From the cell containing the given text, extract its center point as [x, y] coordinate. 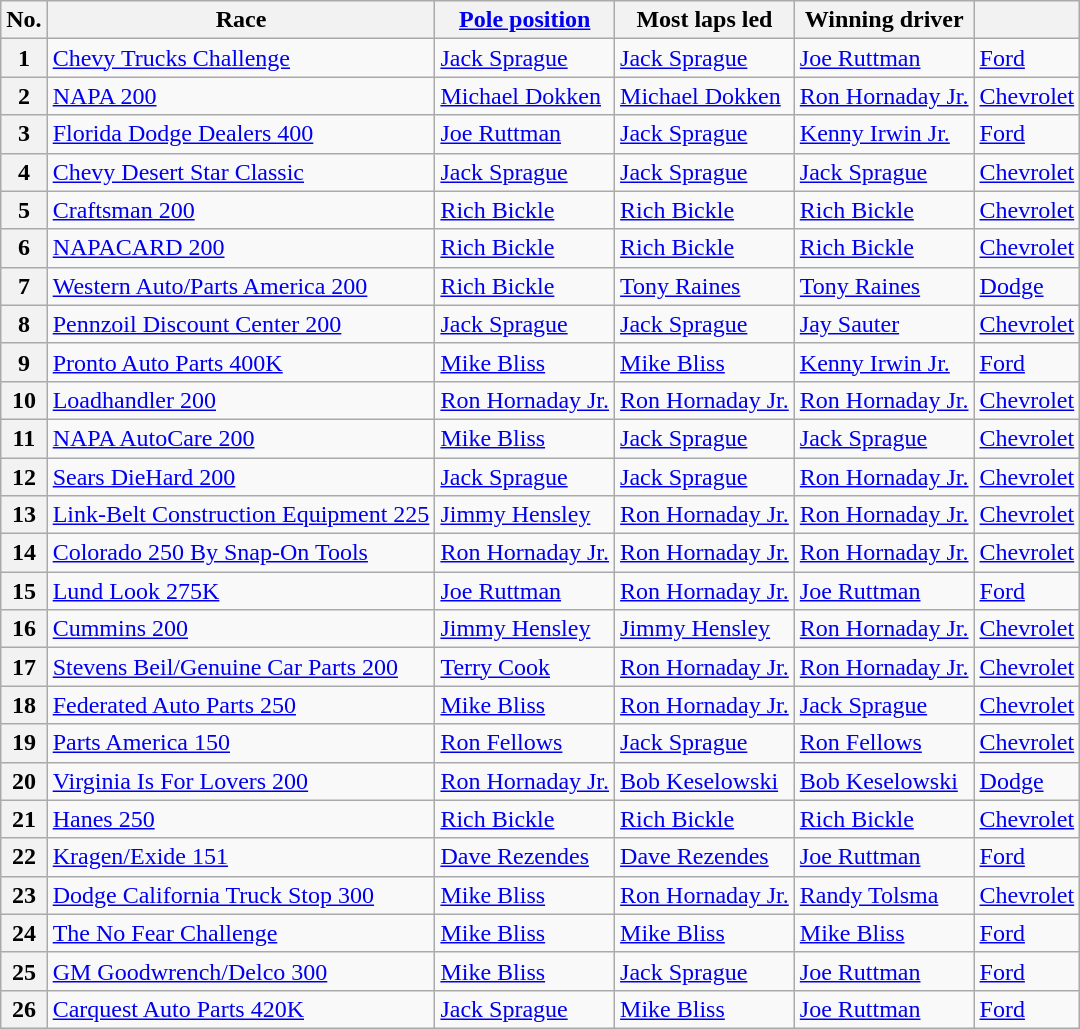
Lund Look 275K [241, 591]
Kragen/Exide 151 [241, 857]
4 [24, 172]
2 [24, 96]
Sears DieHard 200 [241, 477]
Craftsman 200 [241, 210]
Most laps led [705, 20]
20 [24, 781]
NAPACARD 200 [241, 248]
Parts America 150 [241, 743]
25 [24, 971]
Race [241, 20]
19 [24, 743]
12 [24, 477]
Hanes 250 [241, 819]
GM Goodwrench/Delco 300 [241, 971]
Colorado 250 By Snap-On Tools [241, 553]
6 [24, 248]
22 [24, 857]
Dodge California Truck Stop 300 [241, 895]
13 [24, 515]
Federated Auto Parts 250 [241, 705]
Loadhandler 200 [241, 400]
Jay Sauter [884, 324]
Florida Dodge Dealers 400 [241, 134]
The No Fear Challenge [241, 933]
16 [24, 629]
Winning driver [884, 20]
23 [24, 895]
NAPA 200 [241, 96]
18 [24, 705]
9 [24, 362]
17 [24, 667]
26 [24, 1009]
8 [24, 324]
14 [24, 553]
NAPA AutoCare 200 [241, 438]
Virginia Is For Lovers 200 [241, 781]
15 [24, 591]
Western Auto/Parts America 200 [241, 286]
Chevy Trucks Challenge [241, 58]
Randy Tolsma [884, 895]
Pronto Auto Parts 400K [241, 362]
Cummins 200 [241, 629]
7 [24, 286]
5 [24, 210]
Carquest Auto Parts 420K [241, 1009]
Stevens Beil/Genuine Car Parts 200 [241, 667]
Link-Belt Construction Equipment 225 [241, 515]
Terry Cook [525, 667]
11 [24, 438]
Pennzoil Discount Center 200 [241, 324]
Chevy Desert Star Classic [241, 172]
10 [24, 400]
1 [24, 58]
24 [24, 933]
3 [24, 134]
Pole position [525, 20]
21 [24, 819]
No. [24, 20]
